Capture the cell that displays the provided text and extract its (X, Y) central coordinate. 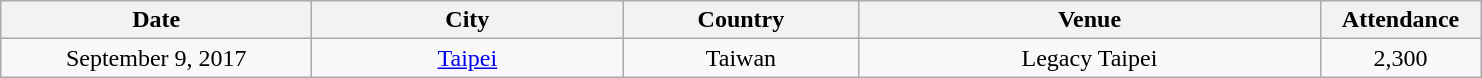
2,300 (1400, 58)
Taipei (468, 58)
September 9, 2017 (156, 58)
Legacy Taipei (1090, 58)
Attendance (1400, 20)
Venue (1090, 20)
City (468, 20)
Taiwan (741, 58)
Date (156, 20)
Country (741, 20)
